Determine the [x, y] coordinate at the center of the cell enclosing the given text.  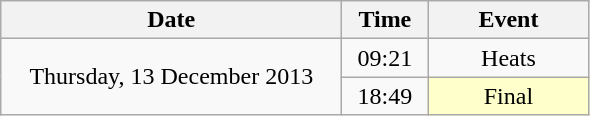
Event [508, 20]
Date [172, 20]
18:49 [385, 96]
Thursday, 13 December 2013 [172, 77]
09:21 [385, 58]
Final [508, 96]
Time [385, 20]
Heats [508, 58]
